Determine the [x, y] coordinate at the center of the cell enclosing the given text.  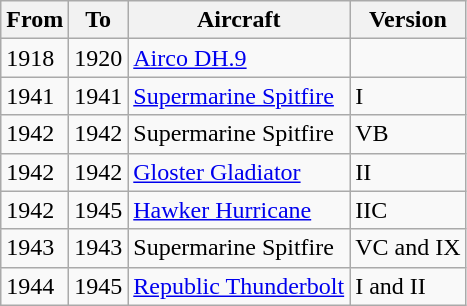
Gloster Gladiator [239, 172]
1918 [35, 58]
Airco DH.9 [239, 58]
I and II [408, 286]
Hawker Hurricane [239, 210]
From [35, 20]
II [408, 172]
1944 [35, 286]
Republic Thunderbolt [239, 286]
IIC [408, 210]
1920 [98, 58]
VB [408, 134]
Version [408, 20]
Aircraft [239, 20]
VC and IX [408, 248]
I [408, 96]
To [98, 20]
